From the cell containing the given text, extract its center point as [X, Y] coordinate. 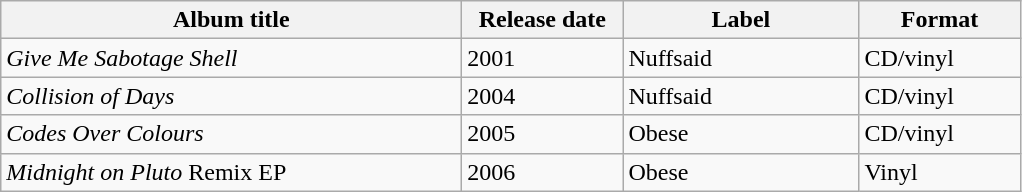
Give Me Sabotage Shell [232, 58]
Label [741, 20]
Collision of Days [232, 96]
Vinyl [940, 172]
Midnight on Pluto Remix EP [232, 172]
Release date [542, 20]
2006 [542, 172]
2001 [542, 58]
Format [940, 20]
Codes Over Colours [232, 134]
2004 [542, 96]
Album title [232, 20]
2005 [542, 134]
